From the cell containing the given text, extract its center point as [x, y] coordinate. 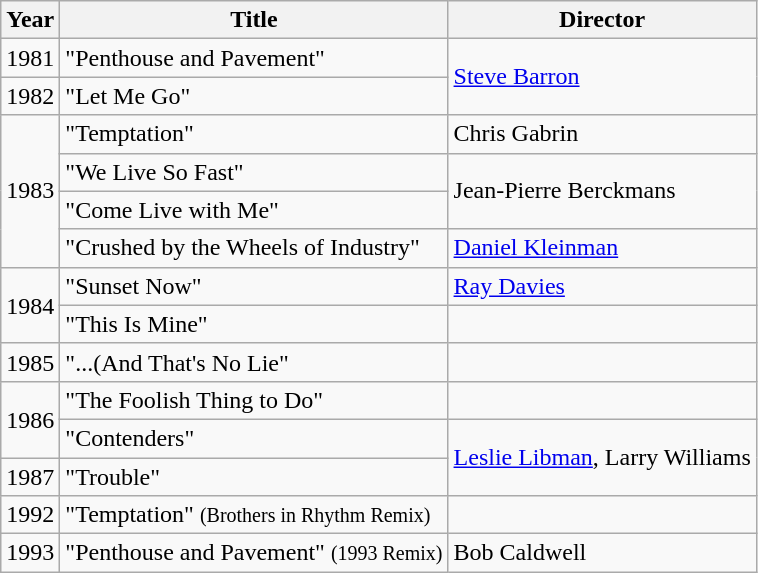
Jean-Pierre Berckmans [602, 191]
1982 [30, 96]
"Temptation" [254, 134]
Ray Davies [602, 286]
1993 [30, 553]
"This Is Mine" [254, 324]
1985 [30, 362]
Leslie Libman, Larry Williams [602, 457]
Bob Caldwell [602, 553]
"...(And That's No Lie" [254, 362]
"Let Me Go" [254, 96]
"Penthouse and Pavement" (1993 Remix) [254, 553]
Steve Barron [602, 77]
Director [602, 20]
1981 [30, 58]
"Trouble" [254, 477]
"Temptation" (Brothers in Rhythm Remix) [254, 515]
1987 [30, 477]
"We Live So Fast" [254, 172]
"Contenders" [254, 438]
"Sunset Now" [254, 286]
1983 [30, 191]
Year [30, 20]
1992 [30, 515]
"Crushed by the Wheels of Industry" [254, 248]
"Penthouse and Pavement" [254, 58]
1984 [30, 305]
1986 [30, 419]
"Come Live with Me" [254, 210]
Title [254, 20]
Daniel Kleinman [602, 248]
Chris Gabrin [602, 134]
"The Foolish Thing to Do" [254, 400]
